Detect which cell encompasses the target text, then output its [x, y] center coordinate. 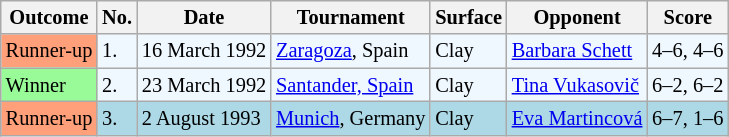
Zaragoza, Spain [350, 51]
6–2, 6–2 [688, 85]
Date [204, 17]
Tina Vukasovič [577, 85]
2. [117, 85]
No. [117, 17]
4–6, 4–6 [688, 51]
6–7, 1–6 [688, 118]
3. [117, 118]
2 August 1993 [204, 118]
Outcome [49, 17]
Barbara Schett [577, 51]
Tournament [350, 17]
Santander, Spain [350, 85]
23 March 1992 [204, 85]
Surface [468, 17]
Opponent [577, 17]
Score [688, 17]
Munich, Germany [350, 118]
Winner [49, 85]
1. [117, 51]
16 March 1992 [204, 51]
Eva Martincová [577, 118]
